Return (X, Y) of the center of cell containing provided text 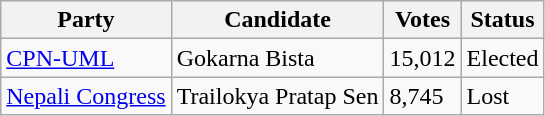
Elected (502, 58)
Gokarna Bista (278, 58)
Nepali Congress (86, 96)
15,012 (422, 58)
Candidate (278, 20)
Trailokya Pratap Sen (278, 96)
CPN-UML (86, 58)
Lost (502, 96)
Status (502, 20)
Votes (422, 20)
Party (86, 20)
8,745 (422, 96)
